Scan for the cell matching the given text and deliver its [x, y] coordinate at center. 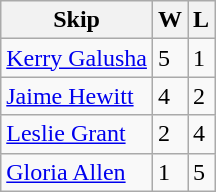
Kerry Galusha [77, 58]
Jaime Hewitt [77, 96]
Skip [77, 20]
Leslie Grant [77, 134]
Gloria Allen [77, 172]
W [170, 20]
L [202, 20]
